Scan for the cell matching the given text and deliver its (x, y) coordinate at center. 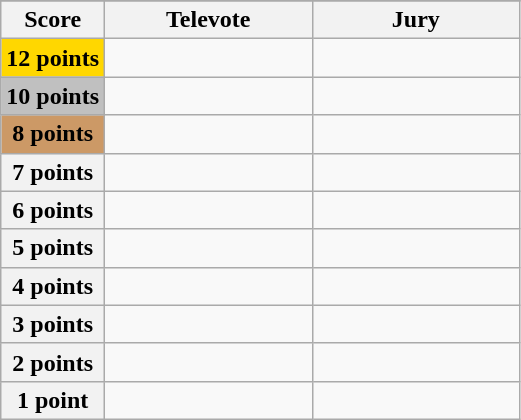
5 points (53, 248)
Score (53, 20)
10 points (53, 96)
4 points (53, 286)
6 points (53, 210)
2 points (53, 362)
12 points (53, 58)
Televote (209, 20)
7 points (53, 172)
3 points (53, 324)
1 point (53, 400)
8 points (53, 134)
Jury (416, 20)
